Extract the (X, Y) coordinate from the center of the cell holding the provided text.  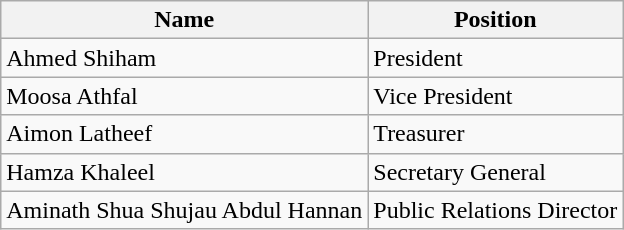
Aminath Shua Shujau Abdul Hannan (184, 210)
Ahmed Shiham (184, 58)
Vice President (496, 96)
Secretary General (496, 172)
Public Relations Director (496, 210)
Position (496, 20)
President (496, 58)
Name (184, 20)
Aimon Latheef (184, 134)
Moosa Athfal (184, 96)
Treasurer (496, 134)
Hamza Khaleel (184, 172)
